Extract the [X, Y] coordinate from the center of the cell holding the provided text.  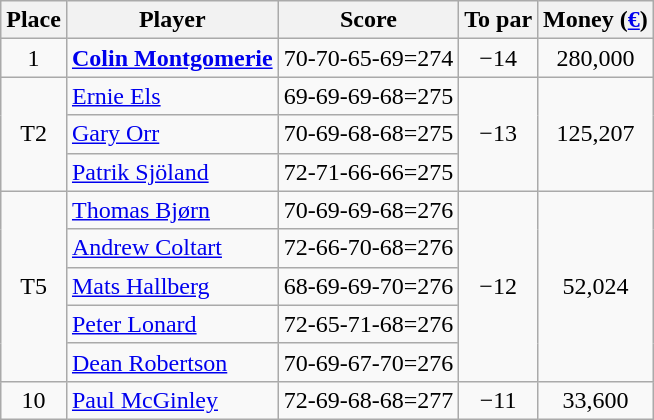
−14 [498, 58]
Mats Hallberg [172, 286]
10 [34, 400]
Money (€) [596, 20]
Peter Lonard [172, 324]
1 [34, 58]
280,000 [596, 58]
72-69-68-68=277 [368, 400]
−11 [498, 400]
Paul McGinley [172, 400]
52,024 [596, 286]
Thomas Bjørn [172, 210]
33,600 [596, 400]
68-69-69-70=276 [368, 286]
70-69-69-68=276 [368, 210]
−13 [498, 134]
T5 [34, 286]
To par [498, 20]
Andrew Coltart [172, 248]
T2 [34, 134]
−12 [498, 286]
70-70-65-69=274 [368, 58]
Score [368, 20]
Colin Montgomerie [172, 58]
70-69-68-68=275 [368, 134]
72-71-66-66=275 [368, 172]
Ernie Els [172, 96]
Gary Orr [172, 134]
70-69-67-70=276 [368, 362]
69-69-69-68=275 [368, 96]
Player [172, 20]
Patrik Sjöland [172, 172]
125,207 [596, 134]
72-66-70-68=276 [368, 248]
72-65-71-68=276 [368, 324]
Place [34, 20]
Dean Robertson [172, 362]
